Locate the cell with the specified text and output its [x, y] center coordinate. 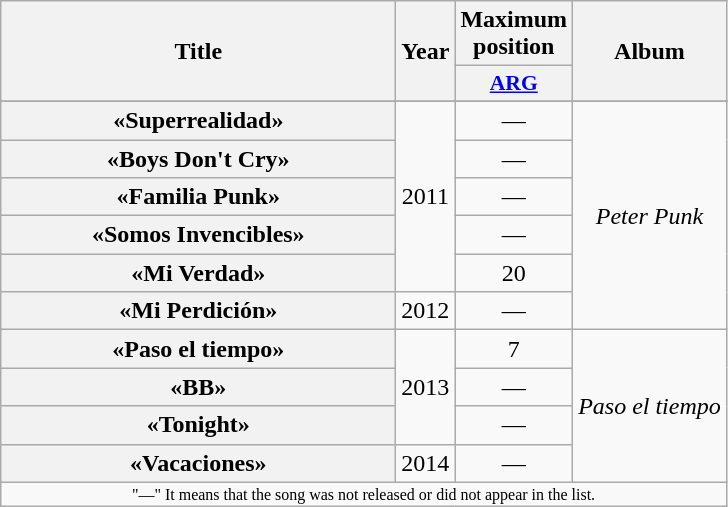
Peter Punk [650, 215]
"—" It means that the song was not released or did not appear in the list. [364, 494]
«Superrealidad» [198, 120]
Album [650, 52]
«Boys Don't Cry» [198, 159]
2014 [426, 463]
«Mi Perdición» [198, 311]
Maximum position [514, 34]
«Mi Verdad» [198, 273]
ARG [514, 84]
2012 [426, 311]
«Familia Punk» [198, 197]
Year [426, 52]
«Tonight» [198, 425]
20 [514, 273]
Paso el tiempo [650, 406]
«Vacaciones» [198, 463]
2013 [426, 387]
«Paso el tiempo» [198, 349]
«BB» [198, 387]
Title [198, 52]
2011 [426, 196]
«Somos Invencibles» [198, 235]
7 [514, 349]
